Identify which cell holds the provided text, then report its [X, Y] central coordinate. 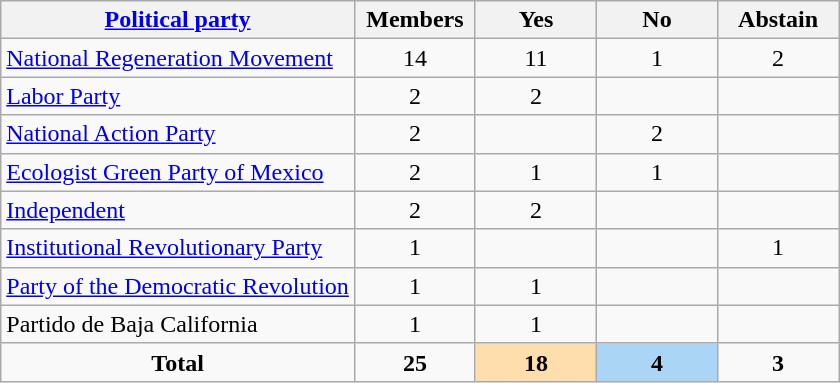
National Action Party [178, 134]
18 [536, 362]
11 [536, 58]
Members [414, 20]
Independent [178, 210]
Institutional Revolutionary Party [178, 248]
Party of the Democratic Revolution [178, 286]
Total [178, 362]
Political party [178, 20]
25 [414, 362]
Labor Party [178, 96]
Yes [536, 20]
Abstain [778, 20]
Ecologist Green Party of Mexico [178, 172]
14 [414, 58]
National Regeneration Movement [178, 58]
Partido de Baja California [178, 324]
3 [778, 362]
No [658, 20]
4 [658, 362]
